Return the (X, Y) coordinate for the center point of the cell that contains the specified text.  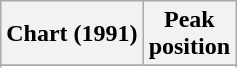
Peakposition (189, 34)
Chart (1991) (72, 34)
